Extract the [x, y] coordinate from the center of the cell holding the provided text.  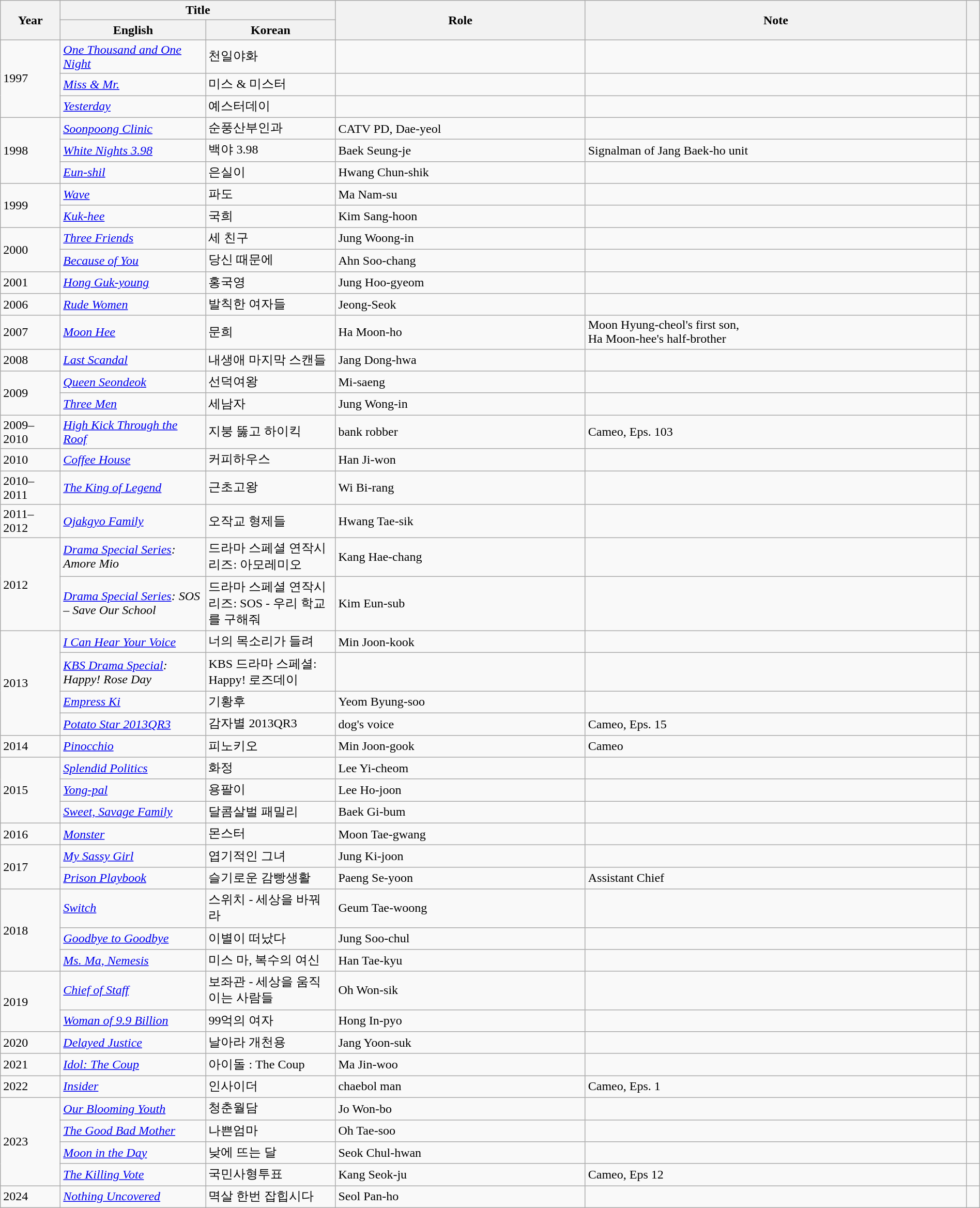
Three Friends [133, 239]
홍국영 [271, 282]
인사이더 [271, 1087]
Mi-saeng [460, 383]
CATV PD, Dae-yeol [460, 128]
내생애 마지막 스캔들 [271, 360]
Ojakgyo Family [133, 521]
Three Men [133, 404]
Wave [133, 194]
2012 [30, 585]
2023 [30, 1141]
기황후 [271, 702]
Queen Seondeok [133, 383]
1997 [30, 79]
Kim Sang-hoon [460, 216]
Sweet, Savage Family [133, 813]
Empress Ki [133, 702]
Cameo, Eps. 15 [776, 724]
2009–2010 [30, 432]
Ms. Ma, Nemesis [133, 960]
High Kick Through the Roof [133, 432]
Splendid Politics [133, 768]
세남자 [271, 404]
2009 [30, 393]
2010 [30, 460]
Moon Hyung-cheol's first son,Ha Moon-hee's half-brother [776, 332]
Idol: The Coup [133, 1065]
Moon Hee [133, 332]
I Can Hear Your Voice [133, 642]
2008 [30, 360]
1999 [30, 206]
Signalman of Jang Baek-ho unit [776, 151]
Han Tae-kyu [460, 960]
Jo Won-bo [460, 1108]
Oh Won-sik [460, 990]
Seol Pan-ho [460, 1197]
Lee Ho-joon [460, 790]
국민사형투표 [271, 1174]
Baek Seung-je [460, 151]
2010–2011 [30, 487]
2016 [30, 834]
2018 [30, 930]
2000 [30, 249]
Seok Chul-hwan [460, 1153]
English [133, 30]
2020 [30, 1043]
Hwang Tae-sik [460, 521]
Jang Dong-hwa [460, 360]
Cameo, Eps 12 [776, 1174]
Ahn Soo-chang [460, 261]
KBS 드라마 스페셜: Happy! 로즈데이 [271, 672]
99억의 여자 [271, 1020]
2022 [30, 1087]
보좌관 - 세상을 움직이는 사람들 [271, 990]
KBS Drama Special: Happy! Rose Day [133, 672]
Kang Seok-ju [460, 1174]
Goodbye to Goodbye [133, 939]
Ma Jin-woo [460, 1065]
오작교 형제들 [271, 521]
Jung Wong-in [460, 404]
Jung Hoo-gyeom [460, 282]
The King of Legend [133, 487]
Coffee House [133, 460]
Baek Gi-bum [460, 813]
2017 [30, 867]
dog's voice [460, 724]
One Thousand and One Night [133, 57]
나쁜엄마 [271, 1131]
화정 [271, 768]
Kuk-hee [133, 216]
Min Joon-gook [460, 746]
당신 때문에 [271, 261]
용팔이 [271, 790]
2007 [30, 332]
커피하우스 [271, 460]
드라마 스페셜 연작시리즈: 아모레미오 [271, 557]
선덕여왕 [271, 383]
Yeom Byung-soo [460, 702]
Because of You [133, 261]
Delayed Justice [133, 1043]
2001 [30, 282]
멱살 한번 잡힙시다 [271, 1197]
순풍산부인과 [271, 128]
Han Ji-won [460, 460]
Jeong-Seok [460, 305]
Jang Yoon-suk [460, 1043]
Assistant Chief [776, 878]
미스 마, 복수의 여신 [271, 960]
White Nights 3.98 [133, 151]
2015 [30, 790]
Switch [133, 908]
Miss & Mr. [133, 85]
백야 3.98 [271, 151]
2006 [30, 305]
Paeng Se-yoon [460, 878]
Note [776, 20]
Woman of 9.9 Billion [133, 1020]
2024 [30, 1197]
Drama Special Series: SOS – Save Our School [133, 604]
드라마 스페셜 연작시리즈: SOS - 우리 학교를 구해줘 [271, 604]
Our Blooming Youth [133, 1108]
Yesterday [133, 106]
Drama Special Series: Amore Mio [133, 557]
문희 [271, 332]
2013 [30, 683]
Kang Hae-chang [460, 557]
낮에 뜨는 달 [271, 1153]
Geum Tae-woong [460, 908]
Jung Soo-chul [460, 939]
아이돌 : The Coup [271, 1065]
Potato Star 2013QR3 [133, 724]
Moon in the Day [133, 1153]
Year [30, 20]
Insider [133, 1087]
Monster [133, 834]
The Good Bad Mother [133, 1131]
Hong Guk-young [133, 282]
파도 [271, 194]
지붕 뚫고 하이킥 [271, 432]
chaebol man [460, 1087]
Moon Tae-gwang [460, 834]
Prison Playbook [133, 878]
Cameo, Eps. 1 [776, 1087]
Korean [271, 30]
Last Scandal [133, 360]
청춘월담 [271, 1108]
스위치 - 세상을 바꿔라 [271, 908]
슬기로운 감빵생활 [271, 878]
은실이 [271, 173]
엽기적인 그녀 [271, 856]
Cameo, Eps. 103 [776, 432]
Kim Eun-sub [460, 604]
2019 [30, 1002]
Rude Women [133, 305]
Wi Bi-rang [460, 487]
Hwang Chun-shik [460, 173]
예스터데이 [271, 106]
My Sassy Girl [133, 856]
날아라 개천용 [271, 1043]
발칙한 여자들 [271, 305]
Eun-shil [133, 173]
Soonpoong Clinic [133, 128]
Title [198, 10]
Hong In-pyo [460, 1020]
천일야화 [271, 57]
Jung Ki-joon [460, 856]
피노키오 [271, 746]
Cameo [776, 746]
Jung Woong-in [460, 239]
감자별 2013QR3 [271, 724]
Min Joon-kook [460, 642]
2014 [30, 746]
Pinocchio [133, 746]
Oh Tae-soo [460, 1131]
너의 목소리가 들려 [271, 642]
2011–2012 [30, 521]
2021 [30, 1065]
Yong-pal [133, 790]
달콤살벌 패밀리 [271, 813]
Lee Yi-cheom [460, 768]
Ma Nam-su [460, 194]
Role [460, 20]
국희 [271, 216]
몬스터 [271, 834]
미스 & 미스터 [271, 85]
Chief of Staff [133, 990]
세 친구 [271, 239]
1998 [30, 150]
근초고왕 [271, 487]
이별이 떠났다 [271, 939]
Nothing Uncovered [133, 1197]
The Killing Vote [133, 1174]
bank robber [460, 432]
Ha Moon-ho [460, 332]
